Locate the cell with the specified text and output its [x, y] center coordinate. 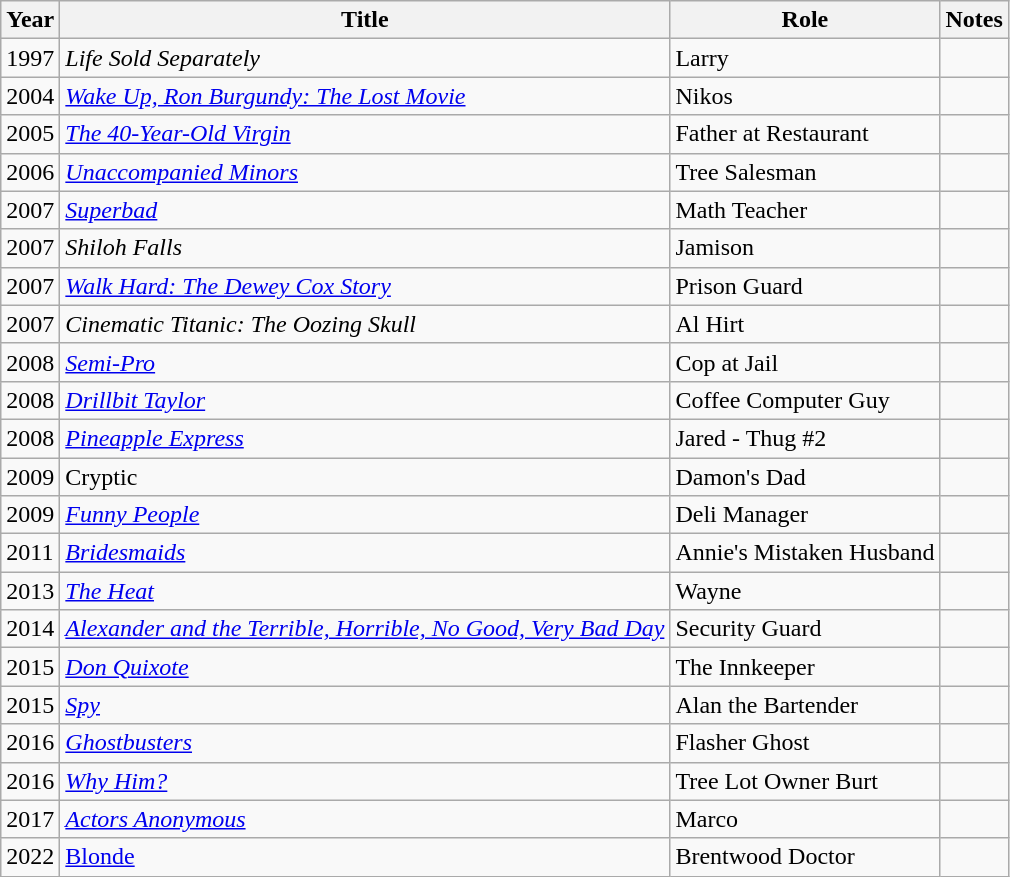
Marco [805, 819]
The Heat [365, 591]
Shiloh Falls [365, 248]
2017 [30, 819]
Prison Guard [805, 286]
Why Him? [365, 781]
Math Teacher [805, 210]
Nikos [805, 96]
The 40-Year-Old Virgin [365, 134]
2004 [30, 96]
Spy [365, 705]
Deli Manager [805, 515]
2005 [30, 134]
Bridesmaids [365, 553]
Title [365, 20]
Ghostbusters [365, 743]
Don Quixote [365, 667]
Al Hirt [805, 324]
Semi-Pro [365, 362]
Larry [805, 58]
Damon's Dad [805, 477]
Life Sold Separately [365, 58]
Pineapple Express [365, 438]
Year [30, 20]
Tree Lot Owner Burt [805, 781]
Cryptic [365, 477]
Superbad [365, 210]
Notes [974, 20]
Alan the Bartender [805, 705]
Walk Hard: The Dewey Cox Story [365, 286]
Brentwood Doctor [805, 857]
Jamison [805, 248]
Alexander and the Terrible, Horrible, No Good, Very Bad Day [365, 629]
Role [805, 20]
Unaccompanied Minors [365, 172]
Drillbit Taylor [365, 400]
Funny People [365, 515]
Tree Salesman [805, 172]
Cop at Jail [805, 362]
2022 [30, 857]
Security Guard [805, 629]
Annie's Mistaken Husband [805, 553]
2013 [30, 591]
Actors Anonymous [365, 819]
Blonde [365, 857]
Jared - Thug #2 [805, 438]
2014 [30, 629]
2006 [30, 172]
2011 [30, 553]
Flasher Ghost [805, 743]
Cinematic Titanic: The Oozing Skull [365, 324]
1997 [30, 58]
The Innkeeper [805, 667]
Coffee Computer Guy [805, 400]
Wake Up, Ron Burgundy: The Lost Movie [365, 96]
Father at Restaurant [805, 134]
Wayne [805, 591]
